Pinpoint the cell where the given text exists, returning its (x, y) midpoint coordinate. 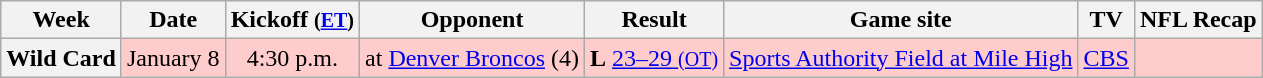
Opponent (472, 20)
at Denver Broncos (4) (472, 58)
Date (173, 20)
TV (1106, 20)
Week (62, 20)
Wild Card (62, 58)
Game site (901, 20)
January 8 (173, 58)
Sports Authority Field at Mile High (901, 58)
Kickoff (ET) (292, 20)
CBS (1106, 58)
4:30 p.m. (292, 58)
NFL Recap (1198, 20)
L 23–29 (OT) (654, 58)
Result (654, 20)
